Capture the cell that displays the provided text and extract its [x, y] central coordinate. 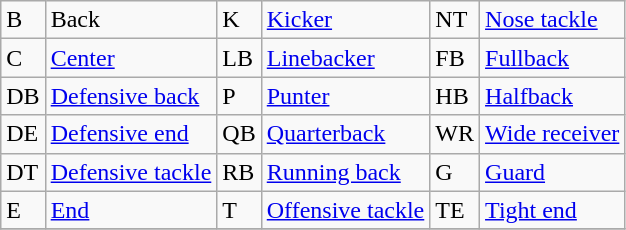
Wide receiver [552, 134]
NT [455, 20]
Guard [552, 172]
TE [455, 210]
Offensive tackle [346, 210]
K [239, 20]
WR [455, 134]
RB [239, 172]
Defensive back [131, 96]
Defensive tackle [131, 172]
Defensive end [131, 134]
Quarterback [346, 134]
Tight end [552, 210]
Halfback [552, 96]
Punter [346, 96]
B [23, 20]
T [239, 210]
P [239, 96]
C [23, 58]
Kicker [346, 20]
DB [23, 96]
E [23, 210]
HB [455, 96]
Linebacker [346, 58]
Nose tackle [552, 20]
Center [131, 58]
End [131, 210]
DT [23, 172]
Fullback [552, 58]
LB [239, 58]
QB [239, 134]
DE [23, 134]
G [455, 172]
Running back [346, 172]
FB [455, 58]
Back [131, 20]
